Capture the cell that displays the provided text and extract its (x, y) central coordinate. 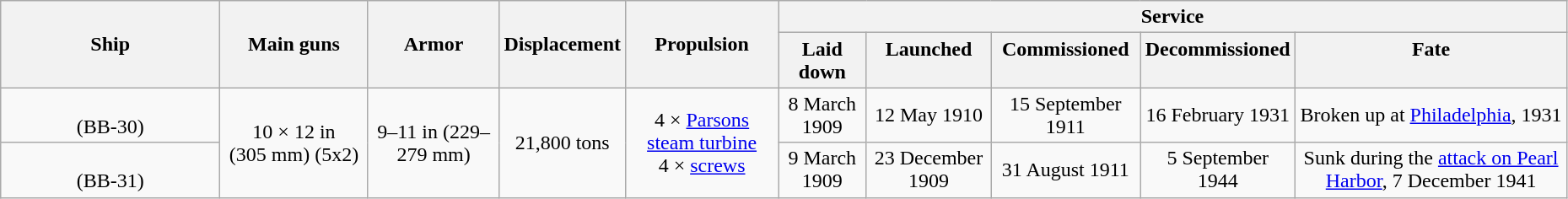
Commissioned (1066, 61)
Fate (1431, 61)
Ship (110, 44)
Broken up at Philadelphia, 1931 (1431, 115)
Armor (434, 44)
Main guns (294, 44)
15 September 1911 (1066, 115)
23 December 1909 (929, 170)
9–11 in (229–279 mm) (434, 143)
12 May 1910 (929, 115)
4 × Parsons steam turbine4 × screws (702, 143)
9 March 1909 (822, 170)
21,800 tons (563, 143)
(BB-31) (110, 170)
Service (1172, 17)
Propulsion (702, 44)
16 February 1931 (1218, 115)
Laid down (822, 61)
Sunk during the attack on Pearl Harbor, 7 December 1941 (1431, 170)
Launched (929, 61)
31 August 1911 (1066, 170)
8 March 1909 (822, 115)
10 × 12 in (305 mm) (5x2) (294, 143)
Displacement (563, 44)
Decommissioned (1218, 61)
5 September 1944 (1218, 170)
(BB-30) (110, 115)
